Pinpoint the cell where the given text exists, returning its (x, y) midpoint coordinate. 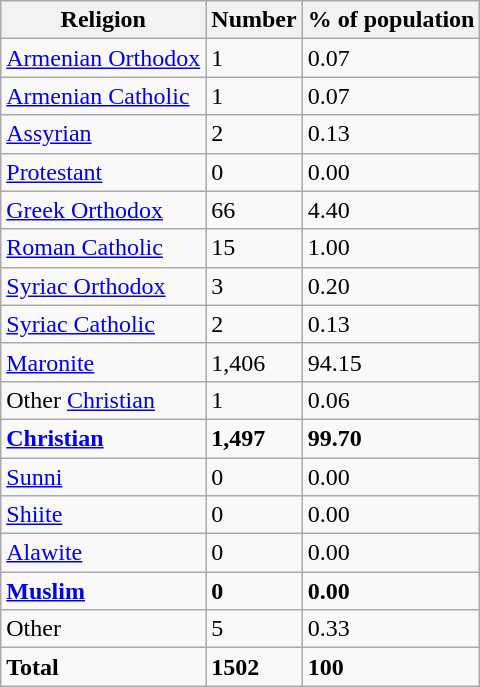
0.06 (391, 400)
Protestant (104, 172)
3 (254, 286)
1,497 (254, 438)
1.00 (391, 248)
5 (254, 629)
Other Christian (104, 400)
Maronite (104, 362)
Assyrian (104, 134)
99.70 (391, 438)
Muslim (104, 591)
Number (254, 20)
94.15 (391, 362)
Roman Catholic (104, 248)
% of population (391, 20)
100 (391, 667)
Religion (104, 20)
Christian (104, 438)
Shiite (104, 515)
1,406 (254, 362)
66 (254, 210)
0.33 (391, 629)
Greek Orthodox (104, 210)
Syriac Orthodox (104, 286)
1502 (254, 667)
Armenian Catholic (104, 96)
Total (104, 667)
Sunni (104, 477)
4.40 (391, 210)
Armenian Orthodox (104, 58)
Syriac Catholic (104, 324)
Alawite (104, 553)
0.20 (391, 286)
Other (104, 629)
15 (254, 248)
